From the cell containing the given text, extract its center point as [X, Y] coordinate. 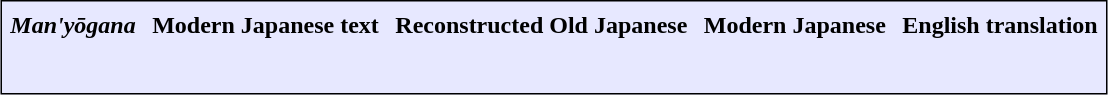
Modern Japanese [794, 25]
Reconstructed Old Japanese [542, 25]
Man'yōgana [73, 25]
English translation [1000, 25]
Modern Japanese text [266, 25]
